Scan for the cell matching the given text and deliver its (X, Y) coordinate at center. 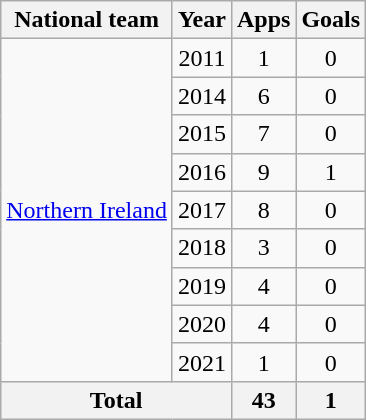
2019 (202, 286)
7 (263, 134)
2018 (202, 248)
2014 (202, 96)
2017 (202, 210)
8 (263, 210)
9 (263, 172)
National team (87, 20)
2011 (202, 58)
Northern Ireland (87, 210)
2021 (202, 362)
Goals (331, 20)
Year (202, 20)
43 (263, 400)
2020 (202, 324)
6 (263, 96)
Apps (263, 20)
Total (116, 400)
2015 (202, 134)
2016 (202, 172)
3 (263, 248)
